Output the (x, y) coordinate of the center of the cell containing the given text.  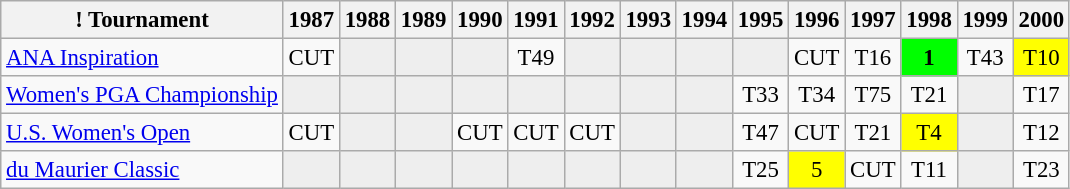
1993 (648, 20)
1997 (873, 20)
1999 (985, 20)
T33 (760, 95)
1989 (424, 20)
2000 (1041, 20)
T25 (760, 170)
Women's PGA Championship (142, 95)
1 (929, 58)
1996 (817, 20)
1990 (480, 20)
T10 (1041, 58)
T11 (929, 170)
T16 (873, 58)
T43 (985, 58)
1998 (929, 20)
1987 (311, 20)
1988 (367, 20)
ANA Inspiration (142, 58)
T4 (929, 133)
U.S. Women's Open (142, 133)
T47 (760, 133)
! Tournament (142, 20)
T34 (817, 95)
T75 (873, 95)
5 (817, 170)
1992 (592, 20)
T49 (536, 58)
1994 (704, 20)
T12 (1041, 133)
T23 (1041, 170)
1991 (536, 20)
T17 (1041, 95)
1995 (760, 20)
du Maurier Classic (142, 170)
